Provide the [x, y] coordinate of the cell's center where the given text is located.  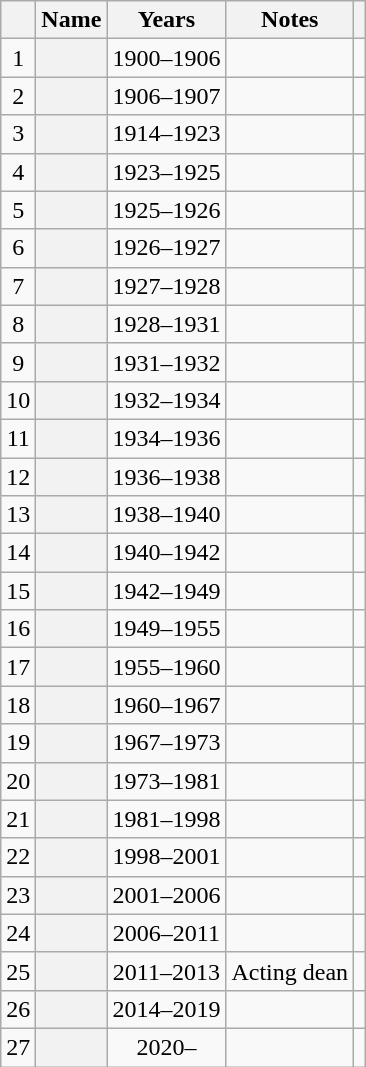
2001–2006 [166, 895]
1906–1907 [166, 96]
1981–1998 [166, 819]
1927–1928 [166, 286]
18 [18, 705]
15 [18, 591]
8 [18, 324]
Notes [290, 20]
1967–1973 [166, 743]
1960–1967 [166, 705]
25 [18, 971]
9 [18, 362]
1955–1960 [166, 667]
2020– [166, 1047]
27 [18, 1047]
1949–1955 [166, 629]
17 [18, 667]
1940–1942 [166, 553]
1942–1949 [166, 591]
7 [18, 286]
1925–1926 [166, 210]
1934–1936 [166, 438]
1998–2001 [166, 857]
14 [18, 553]
6 [18, 248]
1973–1981 [166, 781]
13 [18, 515]
4 [18, 172]
1 [18, 58]
21 [18, 819]
Acting dean [290, 971]
16 [18, 629]
12 [18, 477]
2 [18, 96]
Years [166, 20]
1900–1906 [166, 58]
5 [18, 210]
1923–1925 [166, 172]
26 [18, 1009]
20 [18, 781]
2006–2011 [166, 933]
Name [72, 20]
10 [18, 400]
2011–2013 [166, 971]
22 [18, 857]
1928–1931 [166, 324]
1914–1923 [166, 134]
1938–1940 [166, 515]
1926–1927 [166, 248]
23 [18, 895]
1936–1938 [166, 477]
24 [18, 933]
3 [18, 134]
1931–1932 [166, 362]
11 [18, 438]
1932–1934 [166, 400]
2014–2019 [166, 1009]
19 [18, 743]
